For the text-containing cell, return its midpoint in [X, Y] coordinate format. 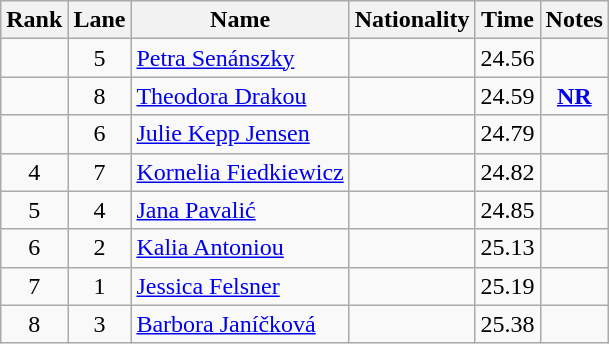
24.85 [508, 210]
25.19 [508, 286]
1 [100, 286]
Kalia Antoniou [240, 248]
3 [100, 324]
24.59 [508, 96]
Theodora Drakou [240, 96]
Time [508, 20]
24.82 [508, 172]
Nationality [412, 20]
Name [240, 20]
Petra Senánszky [240, 58]
Julie Kepp Jensen [240, 134]
2 [100, 248]
24.56 [508, 58]
25.13 [508, 248]
Kornelia Fiedkiewicz [240, 172]
24.79 [508, 134]
Rank [34, 20]
Jana Pavalić [240, 210]
Lane [100, 20]
Jessica Felsner [240, 286]
25.38 [508, 324]
Barbora Janíčková [240, 324]
NR [574, 96]
Notes [574, 20]
